Determine the [X, Y] coordinate at the center of the cell enclosing the given text.  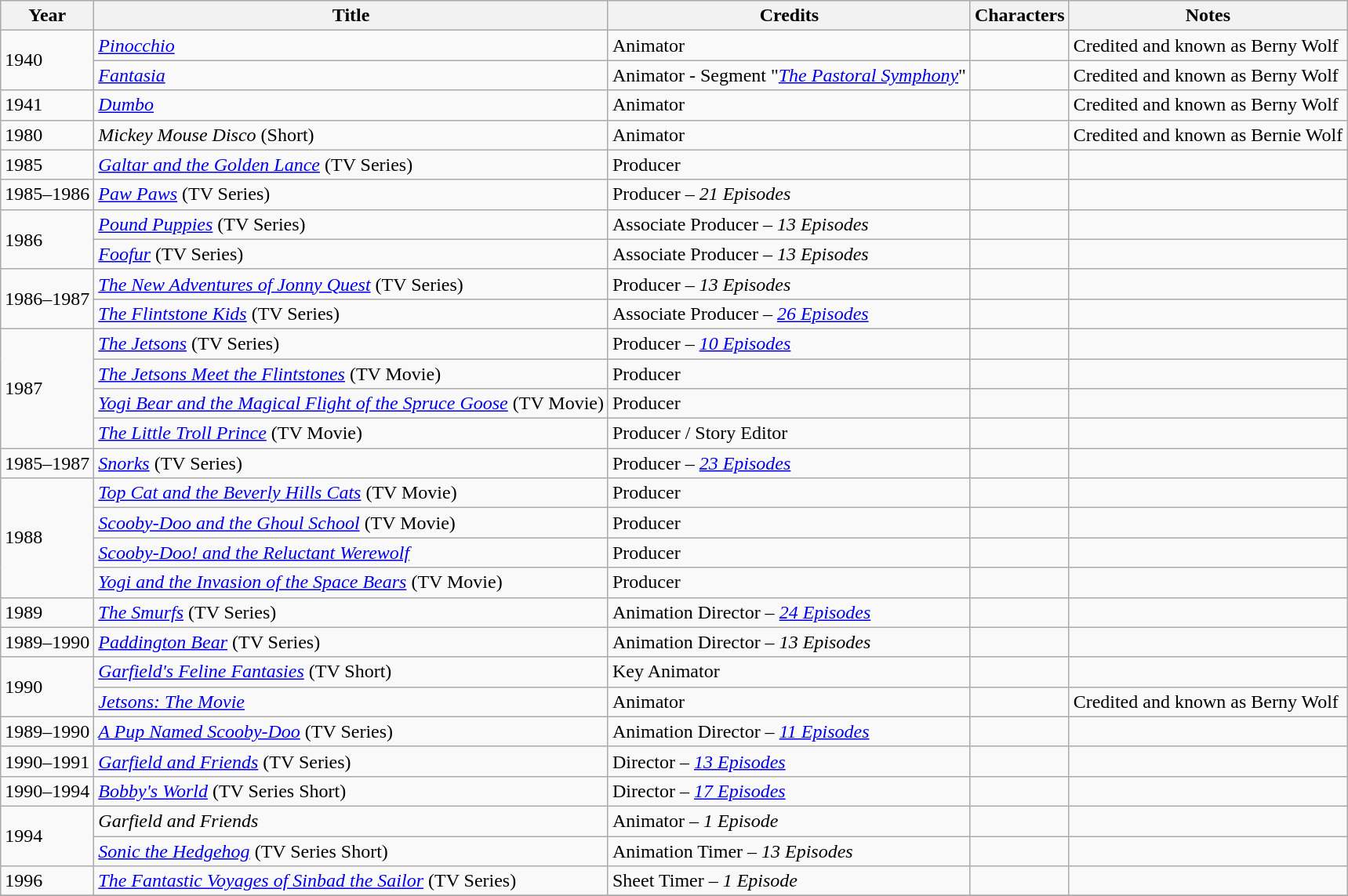
Title [351, 16]
Garfield and Friends [351, 821]
Yogi and the Invasion of the Space Bears (TV Movie) [351, 582]
Garfield and Friends (TV Series) [351, 761]
Producer – 10 Episodes [789, 343]
Credited and known as Bernie Wolf [1208, 135]
Animation Timer – 13 Episodes [789, 851]
Snorks (TV Series) [351, 463]
1994 [47, 836]
Garfield's Feline Fantasies (TV Short) [351, 672]
Dumbo [351, 105]
A Pup Named Scooby-Doo (TV Series) [351, 731]
1940 [47, 60]
1941 [47, 105]
Year [47, 16]
The Flintstone Kids (TV Series) [351, 314]
1989 [47, 612]
Associate Producer – 26 Episodes [789, 314]
Paddington Bear (TV Series) [351, 642]
Producer – 21 Episodes [789, 194]
Fantasia [351, 75]
Pinocchio [351, 45]
The Smurfs (TV Series) [351, 612]
Paw Paws (TV Series) [351, 194]
1986–1987 [47, 299]
1990–1991 [47, 761]
1987 [47, 388]
The Jetsons (TV Series) [351, 343]
1985–1986 [47, 194]
Producer – 13 Episodes [789, 284]
Producer / Story Editor [789, 433]
Director – 17 Episodes [789, 791]
Pound Puppies (TV Series) [351, 224]
Producer – 23 Episodes [789, 463]
1990–1994 [47, 791]
Bobby's World (TV Series Short) [351, 791]
1986 [47, 239]
1996 [47, 881]
Sonic the Hedgehog (TV Series Short) [351, 851]
1988 [47, 538]
Scooby-Doo! and the Reluctant Werewolf [351, 553]
Animator – 1 Episode [789, 821]
Top Cat and the Beverly Hills Cats (TV Movie) [351, 493]
Sheet Timer – 1 Episode [789, 881]
Jetsons: The Movie [351, 702]
Key Animator [789, 672]
Mickey Mouse Disco (Short) [351, 135]
The Little Troll Prince (TV Movie) [351, 433]
Characters [1019, 16]
1985–1987 [47, 463]
Yogi Bear and the Magical Flight of the Spruce Goose (TV Movie) [351, 404]
The Jetsons Meet the Flintstones (TV Movie) [351, 374]
Animator - Segment "The Pastoral Symphony" [789, 75]
Animation Director – 11 Episodes [789, 731]
Foofur (TV Series) [351, 254]
Galtar and the Golden Lance (TV Series) [351, 165]
Animation Director – 13 Episodes [789, 642]
1990 [47, 687]
Scooby-Doo and the Ghoul School (TV Movie) [351, 523]
The Fantastic Voyages of Sinbad the Sailor (TV Series) [351, 881]
Notes [1208, 16]
Credits [789, 16]
1980 [47, 135]
1985 [47, 165]
Animation Director – 24 Episodes [789, 612]
The New Adventures of Jonny Quest (TV Series) [351, 284]
Director – 13 Episodes [789, 761]
